Output the [x, y] coordinate of the center of the cell containing the given text.  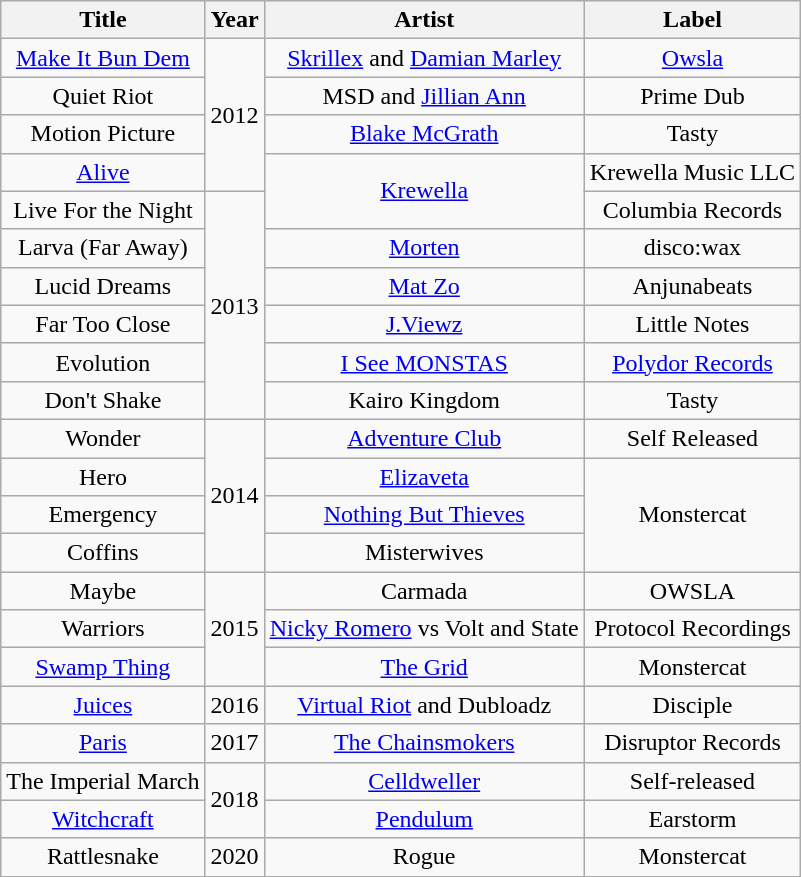
Blake McGrath [424, 134]
Quiet Riot [103, 96]
Nicky Romero vs Volt and State [424, 629]
Celldweller [424, 781]
Evolution [103, 362]
Virtual Riot and Dubloadz [424, 705]
2020 [234, 857]
Title [103, 20]
Disciple [692, 705]
Far Too Close [103, 324]
Rattlesnake [103, 857]
2018 [234, 800]
Elizaveta [424, 477]
Swamp Thing [103, 667]
Make It Bun Dem [103, 58]
Little Notes [692, 324]
Adventure Club [424, 438]
2013 [234, 305]
OWSLA [692, 591]
Hero [103, 477]
MSD and Jillian Ann [424, 96]
Protocol Recordings [692, 629]
Label [692, 20]
Warriors [103, 629]
Maybe [103, 591]
Self Released [692, 438]
The Chainsmokers [424, 743]
Nothing But Thieves [424, 515]
2012 [234, 115]
Krewella [424, 191]
Columbia Records [692, 210]
2016 [234, 705]
disco:wax [692, 248]
Year [234, 20]
The Imperial March [103, 781]
Rogue [424, 857]
Skrillex and Damian Marley [424, 58]
Alive [103, 172]
Live For the Night [103, 210]
Morten [424, 248]
Mat Zo [424, 286]
Krewella Music LLC [692, 172]
Pendulum [424, 819]
Polydor Records [692, 362]
J.Viewz [424, 324]
Larva (Far Away) [103, 248]
Juices [103, 705]
Self-released [692, 781]
Don't Shake [103, 400]
2015 [234, 629]
Disruptor Records [692, 743]
Lucid Dreams [103, 286]
Emergency [103, 515]
I See MONSTAS [424, 362]
Anjunabeats [692, 286]
2014 [234, 495]
Artist [424, 20]
Witchcraft [103, 819]
Owsla [692, 58]
Prime Dub [692, 96]
Earstorm [692, 819]
Coffins [103, 553]
Carmada [424, 591]
Kairo Kingdom [424, 400]
The Grid [424, 667]
2017 [234, 743]
Motion Picture [103, 134]
Misterwives [424, 553]
Paris [103, 743]
Wonder [103, 438]
